Find where the given text appears and provide that cell's center as (X, Y) coordinate. 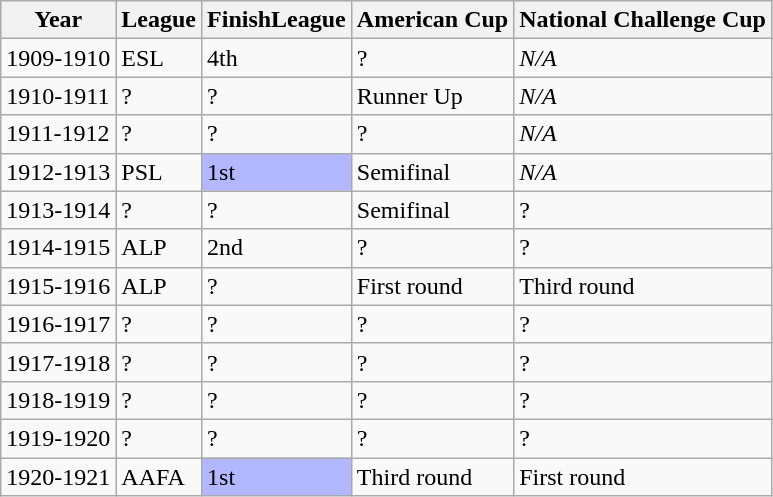
1918-1919 (58, 400)
2nd (277, 248)
1916-1917 (58, 324)
AAFA (159, 477)
National Challenge Cup (643, 20)
1920-1921 (58, 477)
1912-1913 (58, 172)
1909-1910 (58, 58)
1913-1914 (58, 210)
1914-1915 (58, 248)
1910-1911 (58, 96)
Year (58, 20)
1917-1918 (58, 362)
League (159, 20)
FinishLeague (277, 20)
American Cup (432, 20)
4th (277, 58)
1915-1916 (58, 286)
Runner Up (432, 96)
ESL (159, 58)
1919-1920 (58, 438)
1911-1912 (58, 134)
PSL (159, 172)
